Scan for the cell matching the given text and deliver its [X, Y] coordinate at center. 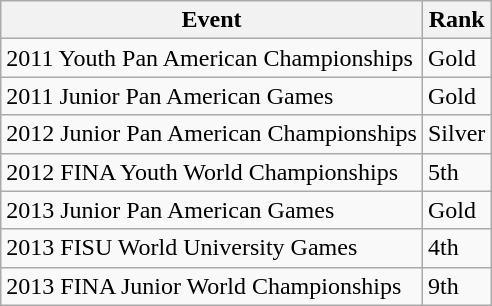
5th [456, 172]
2013 FISU World University Games [212, 248]
Rank [456, 20]
Silver [456, 134]
Event [212, 20]
2012 Junior Pan American Championships [212, 134]
2011 Junior Pan American Games [212, 96]
4th [456, 248]
2013 Junior Pan American Games [212, 210]
9th [456, 286]
2011 Youth Pan American Championships [212, 58]
2013 FINA Junior World Championships [212, 286]
2012 FINA Youth World Championships [212, 172]
